Scan for the cell matching the given text and deliver its [X, Y] coordinate at center. 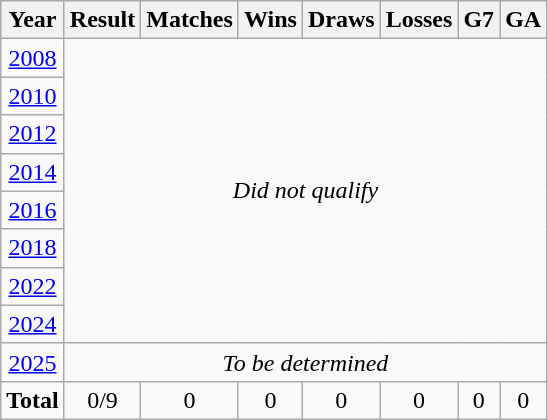
Year [33, 20]
0/9 [102, 400]
To be determined [305, 362]
2012 [33, 134]
Matches [190, 20]
2010 [33, 96]
2024 [33, 324]
2008 [33, 58]
2022 [33, 286]
2016 [33, 210]
2025 [33, 362]
2014 [33, 172]
G7 [479, 20]
2018 [33, 248]
Losses [419, 20]
Did not qualify [305, 191]
GA [524, 20]
Draws [341, 20]
Wins [270, 20]
Result [102, 20]
Total [33, 400]
